Determine the (X, Y) coordinate at the center of the cell enclosing the given text.  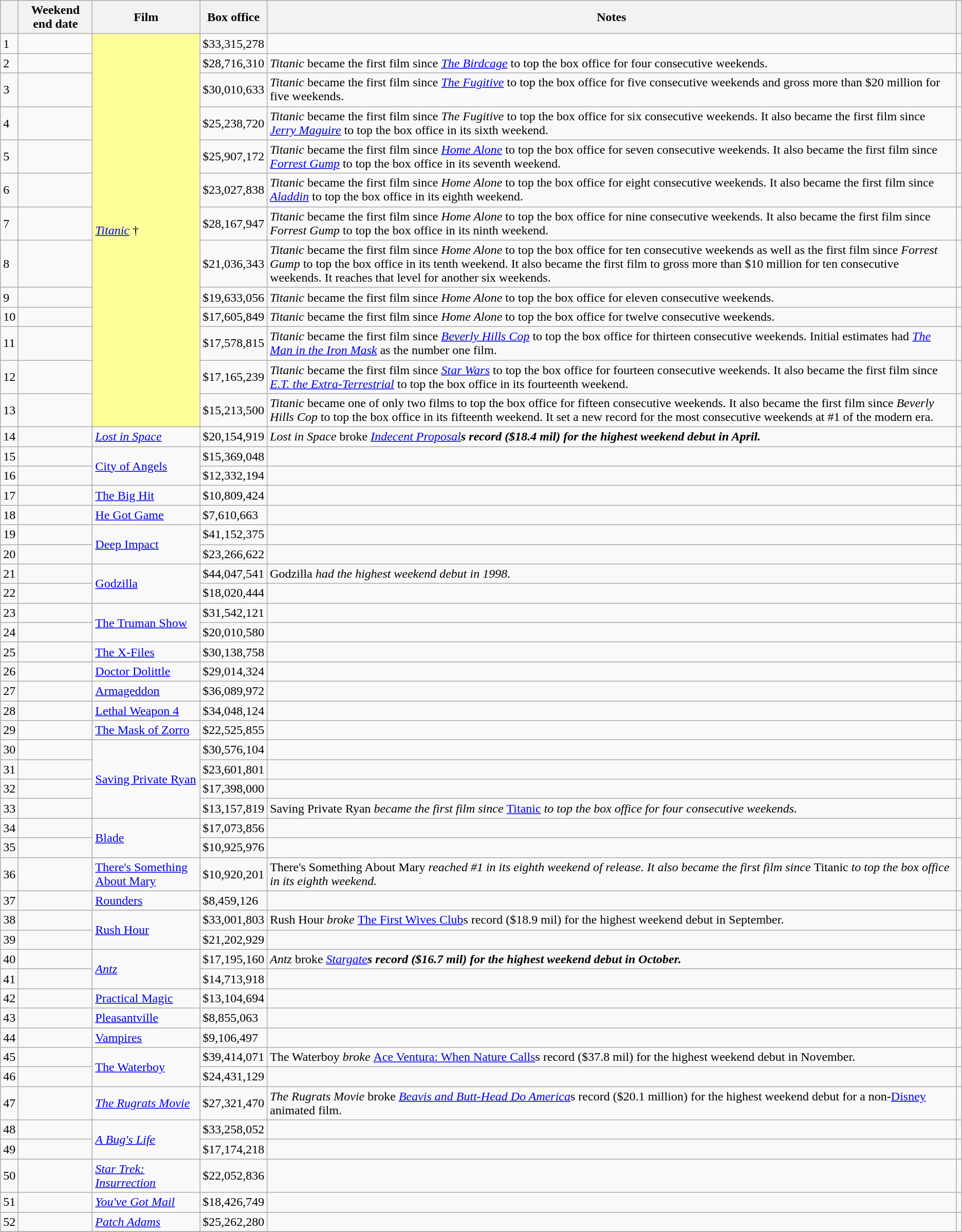
32 (9, 789)
21 (9, 574)
Vampires (146, 1038)
$8,459,126 (233, 900)
The Mask of Zorro (146, 730)
$19,633,056 (233, 297)
$15,369,048 (233, 456)
$27,321,470 (233, 1103)
Rounders (146, 900)
Armageddon (146, 691)
2 (9, 63)
Titanic † (146, 230)
41 (9, 979)
26 (9, 671)
17 (9, 495)
$41,152,375 (233, 535)
$18,426,749 (233, 1202)
$17,195,160 (233, 959)
$21,036,343 (233, 264)
$22,525,855 (233, 730)
$8,855,063 (233, 1018)
$29,014,324 (233, 671)
Doctor Dolittle (146, 671)
$28,167,947 (233, 223)
Weekend end date (55, 17)
43 (9, 1018)
$28,716,310 (233, 63)
$21,202,929 (233, 940)
46 (9, 1077)
$33,315,278 (233, 44)
$17,073,856 (233, 828)
$25,907,172 (233, 156)
$10,809,424 (233, 495)
$15,213,500 (233, 410)
He Got Game (146, 515)
Rush Hour (146, 930)
$30,576,104 (233, 750)
$22,052,836 (233, 1176)
$25,262,280 (233, 1222)
1 (9, 44)
$17,174,218 (233, 1149)
Notes (612, 17)
42 (9, 998)
$10,920,201 (233, 874)
$23,266,622 (233, 554)
48 (9, 1130)
29 (9, 730)
$39,414,071 (233, 1057)
$13,157,819 (233, 808)
3 (9, 89)
$10,925,976 (233, 848)
Titanic became the first film since The Birdcage to top the box office for four consecutive weekends. (612, 63)
Star Trek: Insurrection (146, 1176)
49 (9, 1149)
51 (9, 1202)
You've Got Mail (146, 1202)
Lost in Space broke Indecent Proposals record ($18.4 mil) for the highest weekend debut in April. (612, 437)
14 (9, 437)
52 (9, 1222)
15 (9, 456)
$17,165,239 (233, 376)
$23,027,838 (233, 190)
The Waterboy (146, 1067)
36 (9, 874)
The Big Hit (146, 495)
40 (9, 959)
$23,601,801 (233, 769)
6 (9, 190)
10 (9, 317)
There's Something About Mary (146, 874)
5 (9, 156)
8 (9, 264)
The Rugrats Movie broke Beavis and Butt-Head Do Americas record ($20.1 million) for the highest weekend debut for a non-Disney animated film. (612, 1103)
Practical Magic (146, 998)
Titanic became the first film since Home Alone to top the box office for twelve consecutive weekends. (612, 317)
18 (9, 515)
$7,610,663 (233, 515)
The Waterboy broke Ace Ventura: When Nature Callss record ($37.8 mil) for the highest weekend debut in November. (612, 1057)
$9,106,497 (233, 1038)
$33,001,803 (233, 920)
$24,431,129 (233, 1077)
23 (9, 613)
$44,047,541 (233, 574)
Godzilla had the highest weekend debut in 1998. (612, 574)
37 (9, 900)
Saving Private Ryan (146, 779)
22 (9, 593)
$17,605,849 (233, 317)
Blade (146, 838)
$31,542,121 (233, 613)
47 (9, 1103)
9 (9, 297)
34 (9, 828)
24 (9, 632)
31 (9, 769)
35 (9, 848)
Patch Adams (146, 1222)
The Truman Show (146, 622)
28 (9, 711)
Lost in Space (146, 437)
13 (9, 410)
$30,138,758 (233, 652)
The X-Files (146, 652)
Godzilla (146, 583)
Deep Impact (146, 544)
30 (9, 750)
4 (9, 123)
City of Angels (146, 466)
Box office (233, 17)
$25,238,720 (233, 123)
12 (9, 376)
Saving Private Ryan became the first film since Titanic to top the box office for four consecutive weekends. (612, 808)
$20,010,580 (233, 632)
44 (9, 1038)
Lethal Weapon 4 (146, 711)
45 (9, 1057)
A Bug's Life (146, 1139)
The Rugrats Movie (146, 1103)
Antz (146, 969)
Antz broke Stargates record ($16.7 mil) for the highest weekend debut in October. (612, 959)
$33,258,052 (233, 1130)
39 (9, 940)
Pleasantville (146, 1018)
Rush Hour broke The First Wives Clubs record ($18.9 mil) for the highest weekend debut in September. (612, 920)
$36,089,972 (233, 691)
20 (9, 554)
$30,010,633 (233, 89)
38 (9, 920)
19 (9, 535)
$34,048,124 (233, 711)
$20,154,919 (233, 437)
25 (9, 652)
33 (9, 808)
7 (9, 223)
$17,398,000 (233, 789)
Titanic became the first film since Home Alone to top the box office for eleven consecutive weekends. (612, 297)
16 (9, 476)
Film (146, 17)
11 (9, 343)
50 (9, 1176)
27 (9, 691)
$12,332,194 (233, 476)
$13,104,694 (233, 998)
$18,020,444 (233, 593)
$17,578,815 (233, 343)
$14,713,918 (233, 979)
